Search for the cell housing the specified text and yield its (X, Y) center coordinate. 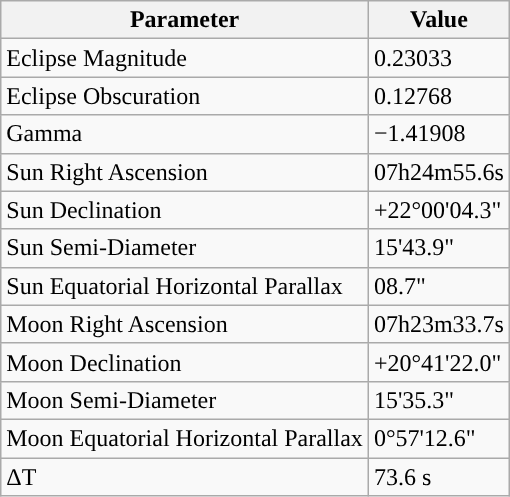
Moon Equatorial Horizontal Parallax (185, 438)
Sun Right Ascension (185, 172)
Parameter (185, 20)
0.23033 (438, 58)
Sun Equatorial Horizontal Parallax (185, 286)
Sun Declination (185, 210)
07h23m33.7s (438, 324)
Eclipse Obscuration (185, 96)
Sun Semi-Diameter (185, 248)
08.7" (438, 286)
73.6 s (438, 477)
0.12768 (438, 96)
07h24m55.6s (438, 172)
15'43.9" (438, 248)
15'35.3" (438, 400)
Moon Declination (185, 362)
+20°41'22.0" (438, 362)
−1.41908 (438, 134)
Value (438, 20)
+22°00'04.3" (438, 210)
ΔT (185, 477)
0°57'12.6" (438, 438)
Eclipse Magnitude (185, 58)
Moon Right Ascension (185, 324)
Gamma (185, 134)
Moon Semi-Diameter (185, 400)
